Search for the cell housing the specified text and yield its (X, Y) center coordinate. 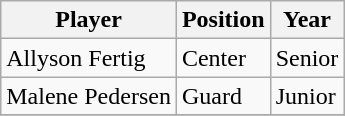
Malene Pedersen (89, 96)
Player (89, 20)
Senior (307, 58)
Guard (223, 96)
Allyson Fertig (89, 58)
Center (223, 58)
Junior (307, 96)
Position (223, 20)
Year (307, 20)
